Provide the (x, y) coordinate of the cell's center where the given text is located.  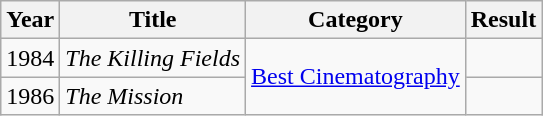
Result (503, 20)
Year (30, 20)
Title (153, 20)
The Killing Fields (153, 58)
Best Cinematography (356, 77)
1986 (30, 96)
1984 (30, 58)
The Mission (153, 96)
Category (356, 20)
